Return the [X, Y] coordinate for the center point of the cell that contains the specified text.  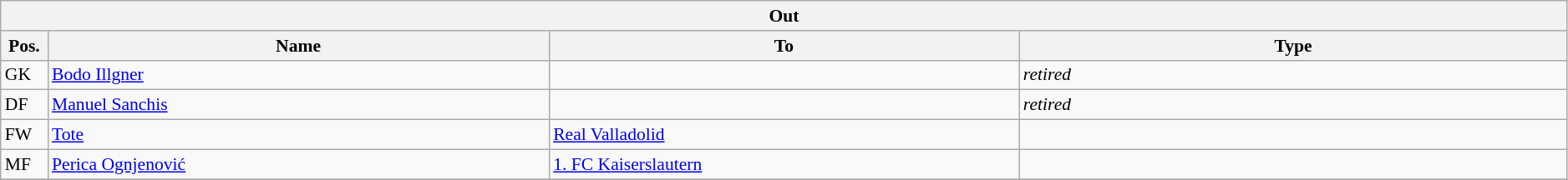
Pos. [24, 46]
MF [24, 164]
Perica Ognjenović [298, 164]
Type [1293, 46]
GK [24, 75]
To [784, 46]
Name [298, 46]
Tote [298, 135]
FW [24, 135]
DF [24, 105]
Bodo Illgner [298, 75]
Real Valladolid [784, 135]
1. FC Kaiserslautern [784, 164]
Out [784, 16]
Manuel Sanchis [298, 105]
